Extract the [x, y] coordinate from the center of the cell holding the provided text.  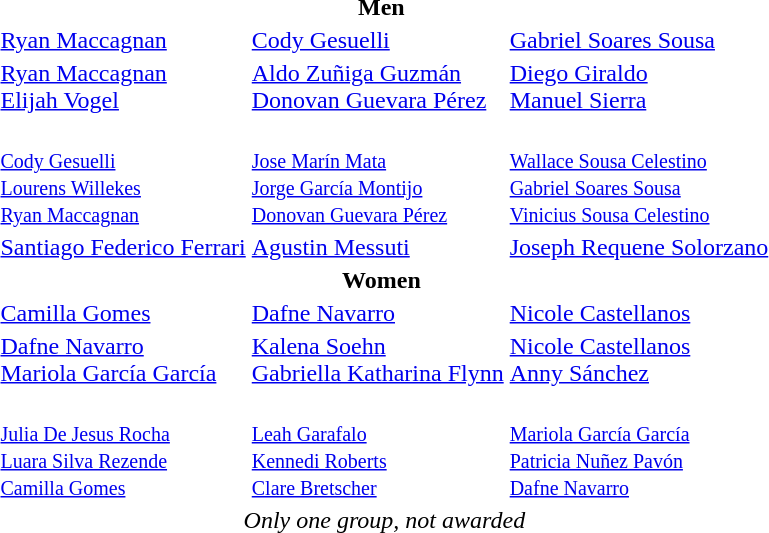
Aldo Zuñiga Guzmán Donovan Guevara Pérez [378, 86]
Cody Gesuelli [378, 40]
Leah GarafaloKennedi RobertsClare Bretscher [378, 446]
Agustin Messuti [378, 247]
Dafne Navarro [378, 313]
Jose Marín MataJorge García MontijoDonovan Guevara Pérez [378, 174]
Kalena Soehn Gabriella Katharina Flynn [378, 360]
